Find where the given text appears and provide that cell's center as [x, y] coordinate. 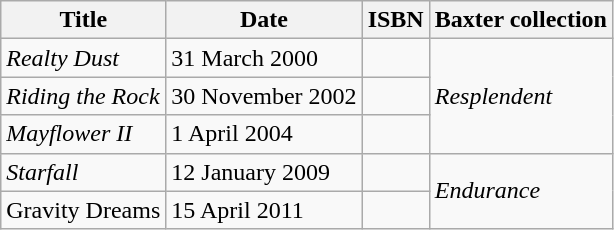
15 April 2011 [264, 210]
1 April 2004 [264, 134]
Date [264, 20]
ISBN [396, 20]
Title [84, 20]
Gravity Dreams [84, 210]
Endurance [520, 191]
Resplendent [520, 96]
Riding the Rock [84, 96]
Starfall [84, 172]
Baxter collection [520, 20]
30 November 2002 [264, 96]
Realty Dust [84, 58]
31 March 2000 [264, 58]
12 January 2009 [264, 172]
Mayflower II [84, 134]
